Detect which cell encompasses the target text, then output its (x, y) center coordinate. 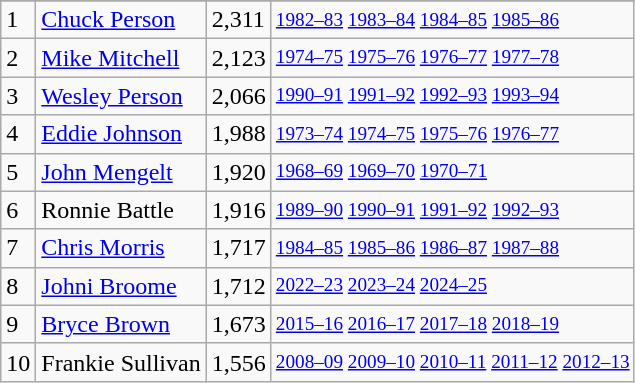
1,988 (238, 134)
Frankie Sullivan (121, 362)
1,717 (238, 248)
7 (18, 248)
2008–09 2009–10 2010–11 2011–12 2012–13 (452, 362)
3 (18, 96)
1974–75 1975–76 1976–77 1977–78 (452, 58)
Johni Broome (121, 286)
1,556 (238, 362)
2 (18, 58)
1968–69 1969–70 1970–71 (452, 172)
John Mengelt (121, 172)
1,673 (238, 324)
2,311 (238, 20)
1982–83 1983–84 1984–85 1985–86 (452, 20)
6 (18, 210)
Eddie Johnson (121, 134)
Chris Morris (121, 248)
2022–23 2023–24 2024–25 (452, 286)
1 (18, 20)
5 (18, 172)
Chuck Person (121, 20)
1989–90 1990–91 1991–92 1992–93 (452, 210)
2,123 (238, 58)
Wesley Person (121, 96)
2015–16 2016–17 2017–18 2018–19 (452, 324)
Bryce Brown (121, 324)
1973–74 1974–75 1975–76 1976–77 (452, 134)
9 (18, 324)
1,712 (238, 286)
Mike Mitchell (121, 58)
1984–85 1985–86 1986–87 1987–88 (452, 248)
4 (18, 134)
1,920 (238, 172)
2,066 (238, 96)
1990–91 1991–92 1992–93 1993–94 (452, 96)
1,916 (238, 210)
10 (18, 362)
8 (18, 286)
Ronnie Battle (121, 210)
